Output the (X, Y) coordinate of the center of the cell containing the given text.  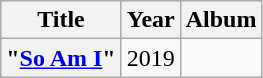
Title (61, 20)
Album (221, 20)
Year (150, 20)
"So Am I" (61, 58)
2019 (150, 58)
